Determine the [X, Y] coordinate at the center of the cell enclosing the given text.  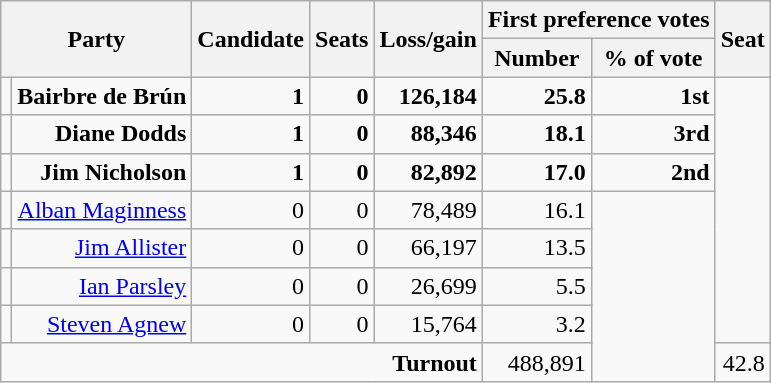
3.2 [536, 324]
Seats [342, 39]
Number [536, 58]
Ian Parsley [102, 286]
42.8 [742, 362]
Party [96, 39]
15,764 [428, 324]
66,197 [428, 248]
26,699 [428, 286]
488,891 [536, 362]
Diane Dodds [102, 134]
78,489 [428, 210]
Alban Maginness [102, 210]
2nd [653, 172]
Loss/gain [428, 39]
5.5 [536, 286]
13.5 [536, 248]
Jim Nicholson [102, 172]
% of vote [653, 58]
Bairbre de Brún [102, 96]
Turnout [242, 362]
16.1 [536, 210]
Jim Allister [102, 248]
18.1 [536, 134]
17.0 [536, 172]
First preference votes [598, 20]
25.8 [536, 96]
82,892 [428, 172]
1st [653, 96]
Candidate [251, 39]
Steven Agnew [102, 324]
Seat [742, 39]
126,184 [428, 96]
88,346 [428, 134]
3rd [653, 134]
